Find where the given text appears and provide that cell's center as (x, y) coordinate. 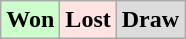
Won (30, 20)
Draw (150, 20)
Lost (88, 20)
